Return (x, y) of the center of cell containing provided text 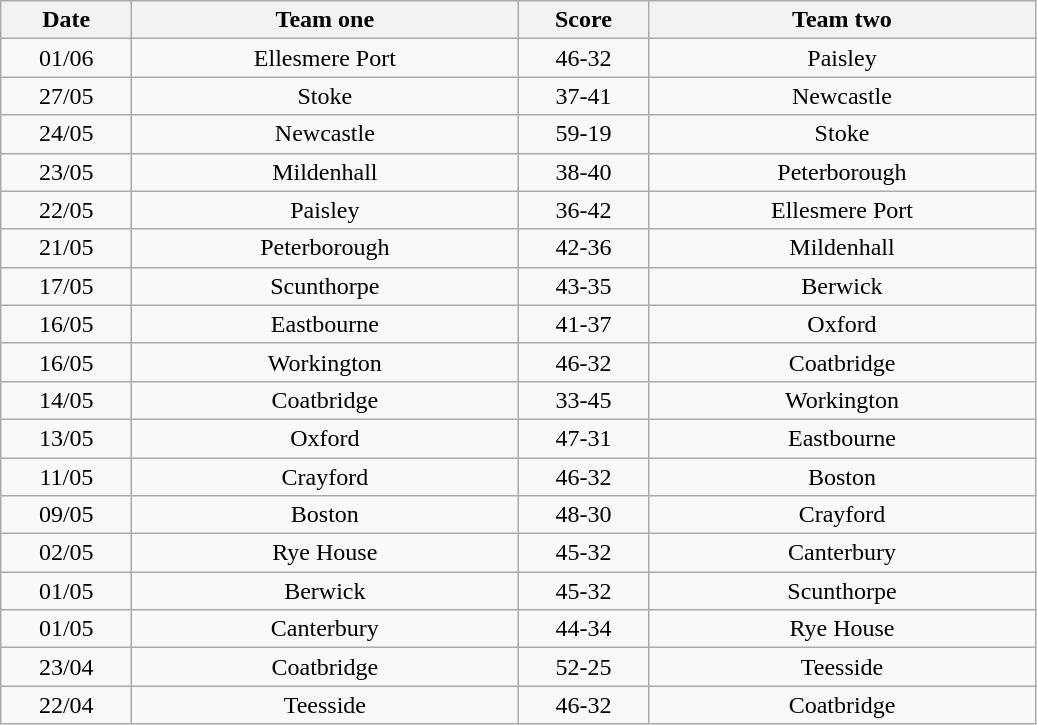
17/05 (66, 286)
23/04 (66, 667)
48-30 (584, 515)
Team one (325, 20)
42-36 (584, 248)
22/04 (66, 705)
44-34 (584, 629)
01/06 (66, 58)
36-42 (584, 210)
21/05 (66, 248)
43-35 (584, 286)
09/05 (66, 515)
Date (66, 20)
22/05 (66, 210)
Score (584, 20)
14/05 (66, 400)
23/05 (66, 172)
11/05 (66, 477)
24/05 (66, 134)
Team two (842, 20)
38-40 (584, 172)
13/05 (66, 438)
33-45 (584, 400)
59-19 (584, 134)
52-25 (584, 667)
27/05 (66, 96)
02/05 (66, 553)
37-41 (584, 96)
47-31 (584, 438)
41-37 (584, 324)
